Determine the [x, y] coordinate at the center of the cell enclosing the given text.  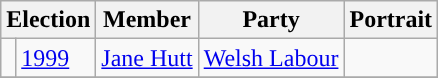
Portrait [391, 20]
1999 [56, 58]
Welsh Labour [271, 58]
Member [147, 20]
Party [271, 20]
Jane Hutt [147, 58]
Election [48, 20]
